Output the (x, y) coordinate of the center of the cell containing the given text.  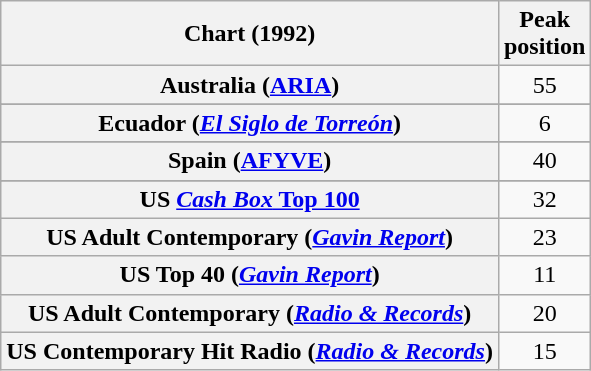
20 (544, 313)
US Adult Contemporary (Radio & Records) (250, 313)
US Top 40 (Gavin Report) (250, 275)
32 (544, 199)
15 (544, 351)
US Adult Contemporary (Gavin Report) (250, 237)
55 (544, 85)
40 (544, 161)
Spain (AFYVE) (250, 161)
23 (544, 237)
Chart (1992) (250, 34)
US Contemporary Hit Radio (Radio & Records) (250, 351)
Ecuador (El Siglo de Torreón) (250, 123)
US Cash Box Top 100 (250, 199)
Australia (ARIA) (250, 85)
Peakposition (544, 34)
11 (544, 275)
6 (544, 123)
